Return the (x, y) coordinate for the center point of the cell that contains the specified text.  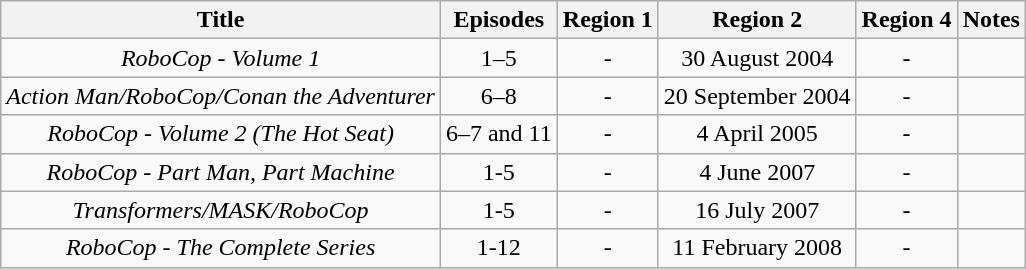
11 February 2008 (757, 248)
20 September 2004 (757, 96)
RoboCop - Part Man, Part Machine (221, 172)
4 April 2005 (757, 134)
RoboCop - Volume 1 (221, 58)
Title (221, 20)
Notes (991, 20)
16 July 2007 (757, 210)
1-12 (498, 248)
RoboCop - Volume 2 (The Hot Seat) (221, 134)
Region 4 (906, 20)
4 June 2007 (757, 172)
Region 1 (608, 20)
Region 2 (757, 20)
30 August 2004 (757, 58)
Transformers/MASK/RoboCop (221, 210)
RoboCop - The Complete Series (221, 248)
Action Man/RoboCop/Conan the Adventurer (221, 96)
6–8 (498, 96)
Episodes (498, 20)
6–7 and 11 (498, 134)
1–5 (498, 58)
